From the cell containing the given text, extract its center point as [X, Y] coordinate. 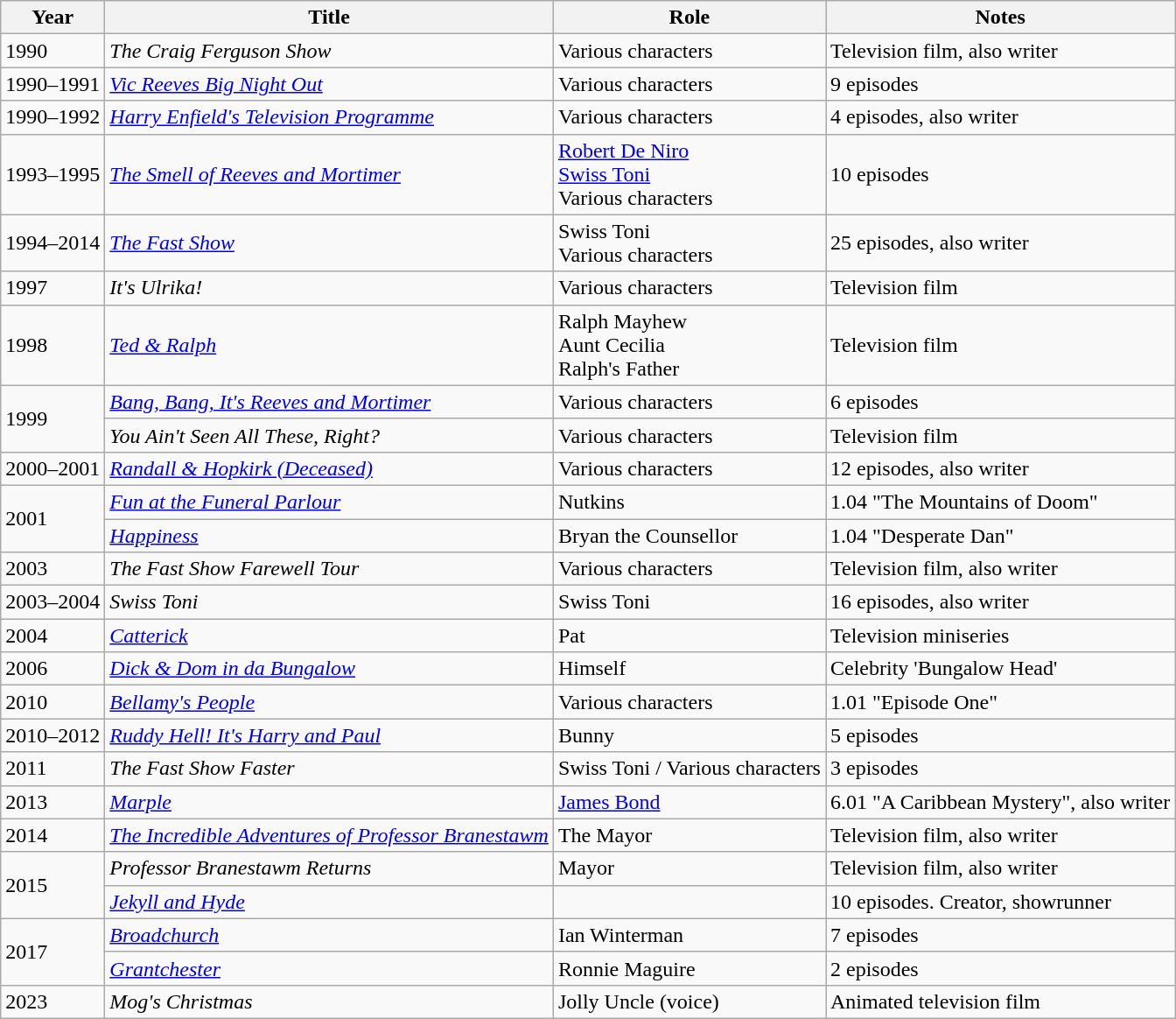
12 episodes, also writer [1001, 468]
25 episodes, also writer [1001, 243]
Randall & Hopkirk (Deceased) [329, 468]
Bryan the Counsellor [689, 535]
2011 [52, 769]
Title [329, 18]
The Incredible Adventures of Professor Branestawm [329, 835]
Animated television film [1001, 1001]
The Craig Ferguson Show [329, 51]
Broadchurch [329, 935]
Mayor [689, 868]
Jolly Uncle (voice) [689, 1001]
Swiss Toni / Various characters [689, 769]
The Fast Show [329, 243]
Television miniseries [1001, 636]
Ruddy Hell! It's Harry and Paul [329, 735]
Year [52, 18]
Professor Branestawm Returns [329, 868]
10 episodes. Creator, showrunner [1001, 902]
Catterick [329, 636]
Ronnie Maguire [689, 968]
10 episodes [1001, 174]
The Mayor [689, 835]
Happiness [329, 535]
2023 [52, 1001]
The Smell of Reeves and Mortimer [329, 174]
2010–2012 [52, 735]
1998 [52, 345]
6 episodes [1001, 402]
1990–1991 [52, 84]
Ralph MayhewAunt CeciliaRalph's Father [689, 345]
2004 [52, 636]
1990 [52, 51]
6.01 "A Caribbean Mystery", also writer [1001, 802]
Marple [329, 802]
2017 [52, 952]
Fun at the Funeral Parlour [329, 502]
2010 [52, 702]
The Fast Show Faster [329, 769]
1990–1992 [52, 117]
Bellamy's People [329, 702]
2003 [52, 569]
2 episodes [1001, 968]
The Fast Show Farewell Tour [329, 569]
Bunny [689, 735]
2000–2001 [52, 468]
1999 [52, 418]
7 episodes [1001, 935]
1993–1995 [52, 174]
2015 [52, 885]
Role [689, 18]
4 episodes, also writer [1001, 117]
2014 [52, 835]
Vic Reeves Big Night Out [329, 84]
It's Ulrika! [329, 288]
Mog's Christmas [329, 1001]
2006 [52, 669]
Celebrity 'Bungalow Head' [1001, 669]
Himself [689, 669]
16 episodes, also writer [1001, 602]
Jekyll and Hyde [329, 902]
1.04 "The Mountains of Doom" [1001, 502]
Dick & Dom in da Bungalow [329, 669]
You Ain't Seen All These, Right? [329, 435]
2013 [52, 802]
Harry Enfield's Television Programme [329, 117]
9 episodes [1001, 84]
2001 [52, 518]
1.04 "Desperate Dan" [1001, 535]
Swiss ToniVarious characters [689, 243]
Grantchester [329, 968]
1.01 "Episode One" [1001, 702]
5 episodes [1001, 735]
1994–2014 [52, 243]
Pat [689, 636]
Notes [1001, 18]
2003–2004 [52, 602]
Robert De NiroSwiss ToniVarious characters [689, 174]
Bang, Bang, It's Reeves and Mortimer [329, 402]
3 episodes [1001, 769]
Ted & Ralph [329, 345]
Nutkins [689, 502]
James Bond [689, 802]
Ian Winterman [689, 935]
1997 [52, 288]
